From the cell containing the given text, extract its center point as [X, Y] coordinate. 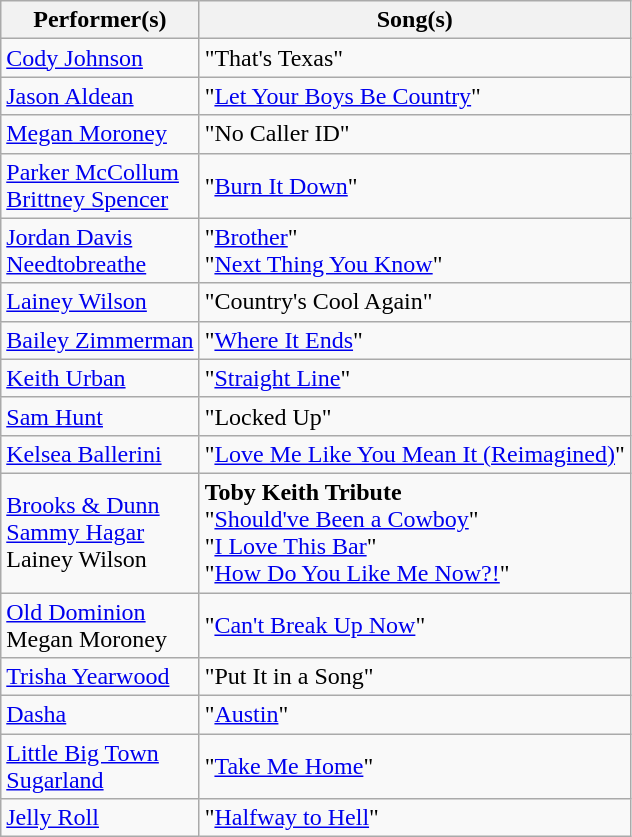
"Put It in a Song" [414, 677]
Jason Aldean [100, 96]
Lainey Wilson [100, 302]
Jordan Davis Needtobreathe [100, 250]
Parker McCollum Brittney Spencer [100, 186]
Brooks & Dunn Sammy Hagar Lainey Wilson [100, 532]
"Let Your Boys Be Country" [414, 96]
Performer(s) [100, 20]
"Love Me Like You Mean It (Reimagined)" [414, 454]
Cody Johnson [100, 58]
Song(s) [414, 20]
"Halfway to Hell" [414, 818]
"No Caller ID" [414, 134]
"Where It Ends" [414, 340]
Kelsea Ballerini [100, 454]
Toby Keith Tribute "Should've Been a Cowboy" "I Love This Bar" "How Do You Like Me Now?!" [414, 532]
"Can't Break Up Now" [414, 624]
"Austin" [414, 715]
Little Big Town Sugarland [100, 766]
Keith Urban [100, 378]
"That's Texas" [414, 58]
Dasha [100, 715]
Bailey Zimmerman [100, 340]
Trisha Yearwood [100, 677]
Old Dominion Megan Moroney [100, 624]
Megan Moroney [100, 134]
"Take Me Home" [414, 766]
Sam Hunt [100, 416]
"Burn It Down" [414, 186]
"Country's Cool Again" [414, 302]
"Locked Up" [414, 416]
"Straight Line" [414, 378]
Jelly Roll [100, 818]
"Brother""Next Thing You Know" [414, 250]
